Determine the (x, y) coordinate at the center of the cell enclosing the given text.  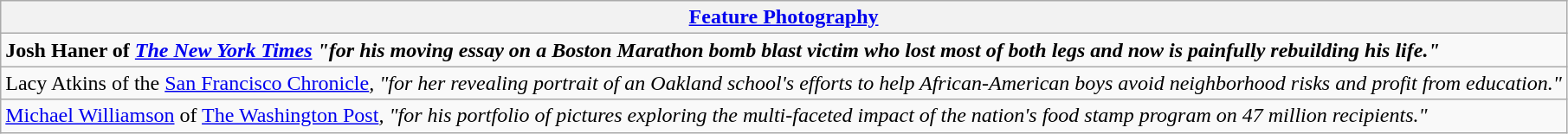
Feature Photography (784, 17)
